Extract the (x, y) coordinate from the center of the cell holding the provided text.  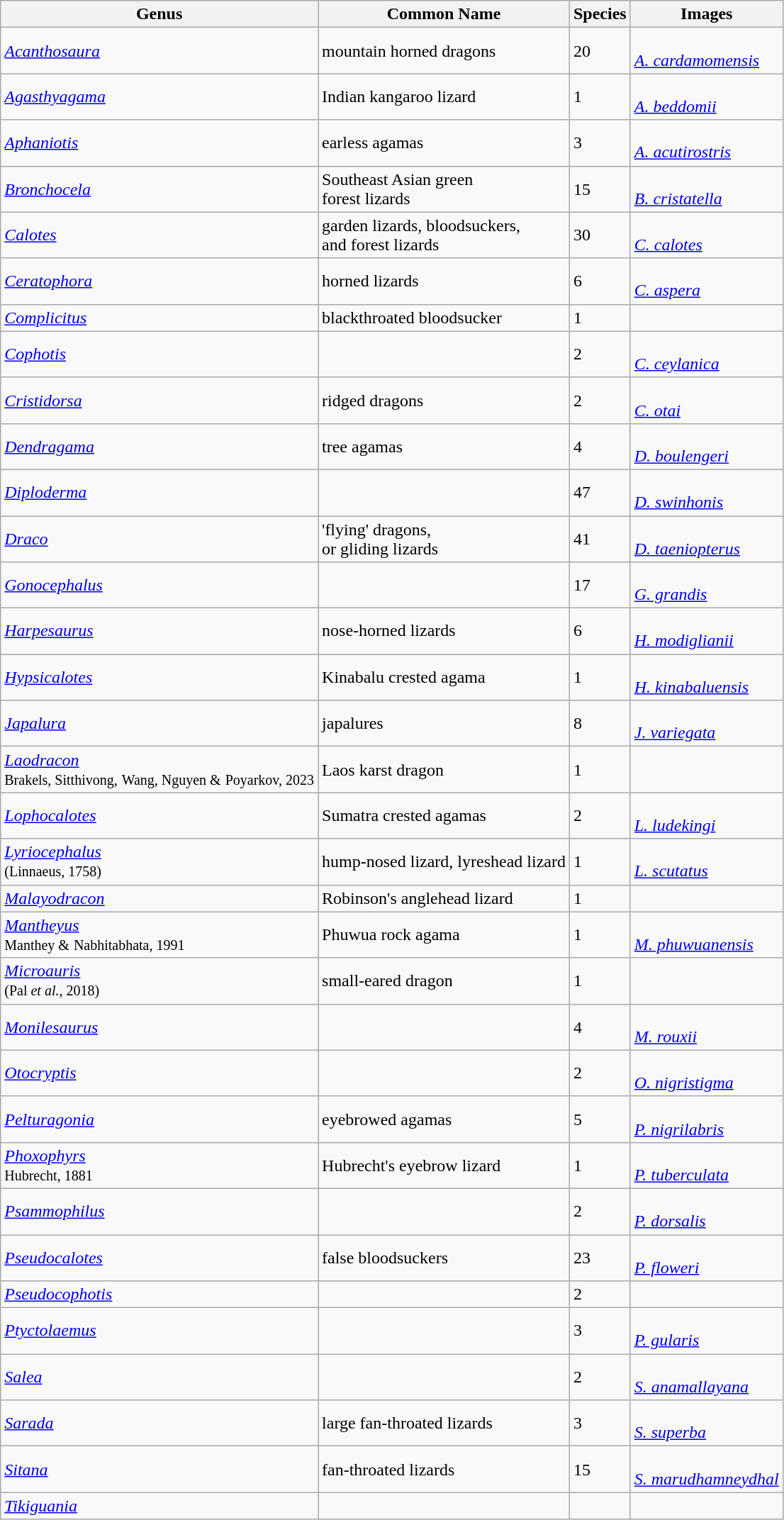
P. tuberculata (706, 1166)
5 (600, 1119)
P. dorsalis (706, 1211)
30 (600, 235)
Hypsicalotes (159, 678)
Pelturagonia (159, 1119)
G. grandis (706, 586)
Diploderma (159, 492)
A. acutirostris (706, 143)
earless agamas (444, 143)
Sarada (159, 1424)
H. modiglianii (706, 631)
Phuwua rock agama (444, 934)
Sumatra crested agamas (444, 815)
S. anamallayana (706, 1377)
Cristidorsa (159, 400)
S. marudhamneydhal (706, 1469)
horned lizards (444, 281)
Laos karst dragon (444, 770)
D. taeniopterus (706, 539)
garden lizards, bloodsuckers,and forest lizards (444, 235)
Lyriocephalus(Linnaeus, 1758) (159, 862)
Tikiguania (159, 1506)
tree agamas (444, 447)
C. aspera (706, 281)
Complicitus (159, 318)
Lophocalotes (159, 815)
Harpesaurus (159, 631)
P. floweri (706, 1258)
Monilesaurus (159, 1027)
Gonocephalus (159, 586)
C. calotes (706, 235)
C. ceylanica (706, 354)
'flying' dragons,or gliding lizards (444, 539)
Agasthyagama (159, 96)
Genus (159, 14)
hump-nosed lizard, lyreshead lizard (444, 862)
MantheyusManthey & Nabhitabhata, 1991 (159, 934)
Otocryptis (159, 1073)
41 (600, 539)
S. superba (706, 1424)
fan-throated lizards (444, 1469)
Ceratophora (159, 281)
nose-horned lizards (444, 631)
Calotes (159, 235)
LaodraconBrakels, Sitthivong, Wang, Nguyen & Poyarkov, 2023 (159, 770)
H. kinabaluensis (706, 678)
A. beddomii (706, 96)
Pseudocalotes (159, 1258)
Psammophilus (159, 1211)
Japalura (159, 723)
Draco (159, 539)
Microauris(Pal et al., 2018) (159, 981)
Dendragama (159, 447)
eyebrowed agamas (444, 1119)
A. cardamomensis (706, 51)
Kinabalu crested agama (444, 678)
Hubrecht's eyebrow lizard (444, 1166)
ridged dragons (444, 400)
Southeast Asian greenforest lizards (444, 189)
Bronchocela (159, 189)
Pseudocophotis (159, 1295)
Ptyctolaemus (159, 1331)
Acanthosaura (159, 51)
Robinson's anglehead lizard (444, 898)
false bloodsuckers (444, 1258)
L. ludekingi (706, 815)
mountain horned dragons (444, 51)
D. boulengeri (706, 447)
O. nigristigma (706, 1073)
P. nigrilabris (706, 1119)
japalures (444, 723)
Sitana (159, 1469)
Cophotis (159, 354)
B. cristatella (706, 189)
P. gularis (706, 1331)
J. variegata (706, 723)
Species (600, 14)
blackthroated bloodsucker (444, 318)
Aphaniotis (159, 143)
M. rouxii (706, 1027)
small-eared dragon (444, 981)
17 (600, 586)
D. swinhonis (706, 492)
C. otai (706, 400)
23 (600, 1258)
20 (600, 51)
large fan-throated lizards (444, 1424)
Salea (159, 1377)
L. scutatus (706, 862)
M. phuwuanensis (706, 934)
Malayodracon (159, 898)
Common Name (444, 14)
8 (600, 723)
47 (600, 492)
Indian kangaroo lizard (444, 96)
PhoxophyrsHubrecht, 1881 (159, 1166)
Images (706, 14)
